Find where the given text appears and provide that cell's center as [X, Y] coordinate. 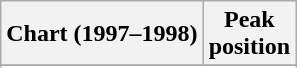
Peakposition [249, 34]
Chart (1997–1998) [102, 34]
